From the cell containing the given text, extract its center point as [X, Y] coordinate. 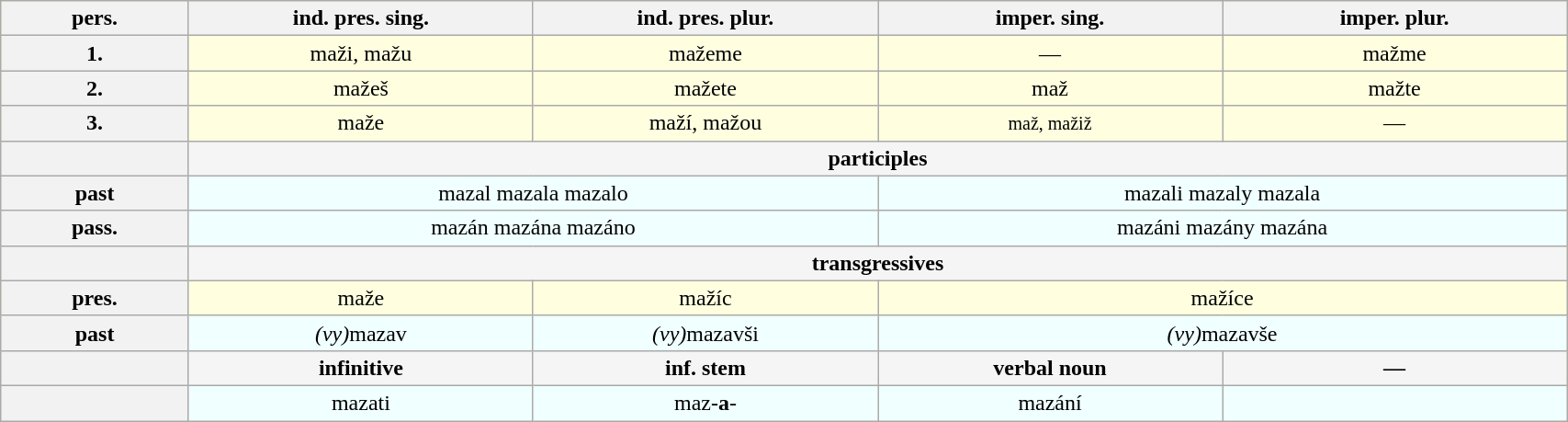
pass. [96, 228]
mazán mazána mazáno [533, 228]
transgressives [877, 263]
ind. pres. plur. [705, 18]
mažme [1394, 53]
maž [1051, 88]
infinitive [360, 368]
participles [877, 158]
pers. [96, 18]
mažíc [705, 298]
mazati [360, 403]
inf. stem [705, 368]
1. [96, 53]
imper. sing. [1051, 18]
maží, mažou [705, 123]
maž, mažiž [1051, 123]
mažeme [705, 53]
mažete [705, 88]
verbal noun [1051, 368]
mažte [1394, 88]
imper. plur. [1394, 18]
(vy)mazav [360, 333]
mažeš [360, 88]
mazáni mazány mazána [1223, 228]
maži, mažu [360, 53]
pres. [96, 298]
(vy)mazavše [1223, 333]
mazání [1051, 403]
maz-a- [705, 403]
mazali mazaly mazala [1223, 193]
mazal mazala mazalo [533, 193]
(vy)mazavši [705, 333]
mažíce [1223, 298]
ind. pres. sing. [360, 18]
2. [96, 88]
3. [96, 123]
